Return the [x, y] coordinate for the center point of the cell that contains the specified text.  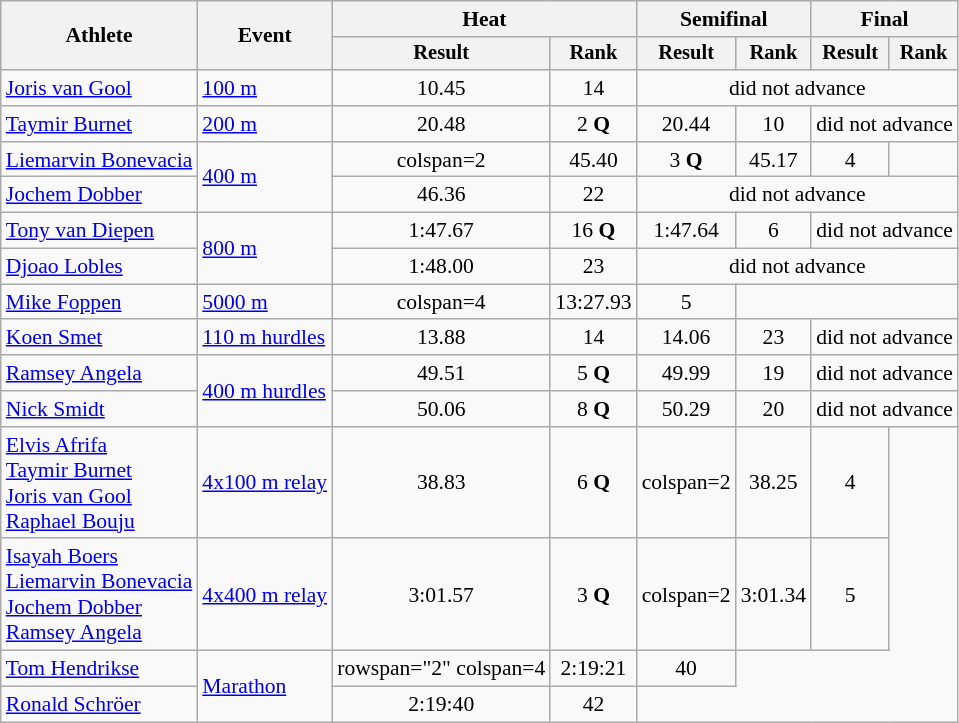
Nick Smidt [100, 409]
13.88 [441, 338]
Ramsey Angela [100, 373]
Joris van Gool [100, 88]
Isayah BoersLiemarvin BonevaciaJochem DobberRamsey Angela [100, 595]
4x100 m relay [264, 483]
10 [774, 124]
Elvis AfrifaTaymir BurnetJoris van GoolRaphael Bouju [100, 483]
Jochem Dobber [100, 195]
Ronald Schröer [100, 705]
Koen Smet [100, 338]
800 m [264, 248]
400 m [264, 178]
20 [774, 409]
38.25 [774, 483]
Tom Hendrikse [100, 669]
45.40 [593, 160]
2 Q [593, 124]
5 Q [593, 373]
Liemarvin Bonevacia [100, 160]
100 m [264, 88]
10.45 [441, 88]
1:48.00 [441, 267]
Semifinal [724, 19]
14.06 [686, 338]
20.48 [441, 124]
Mike Foppen [100, 302]
16 Q [593, 231]
8 Q [593, 409]
400 m hurdles [264, 390]
Event [264, 36]
49.99 [686, 373]
5000 m [264, 302]
3:01.57 [441, 595]
46.36 [441, 195]
38.83 [441, 483]
50.06 [441, 409]
49.51 [441, 373]
42 [593, 705]
Taymir Burnet [100, 124]
4x400 m relay [264, 595]
2:19:40 [441, 705]
45.17 [774, 160]
40 [686, 669]
Marathon [264, 686]
2:19:21 [593, 669]
19 [774, 373]
Djoao Lobles [100, 267]
22 [593, 195]
1:47.64 [686, 231]
Athlete [100, 36]
Heat [484, 19]
colspan=4 [441, 302]
rowspan="2" colspan=4 [441, 669]
6 [774, 231]
Tony van Diepen [100, 231]
200 m [264, 124]
3:01.34 [774, 595]
20.44 [686, 124]
110 m hurdles [264, 338]
13:27.93 [593, 302]
Final [884, 19]
6 Q [593, 483]
50.29 [686, 409]
1:47.67 [441, 231]
